Provide the (x, y) coordinate of the cell's center where the given text is located.  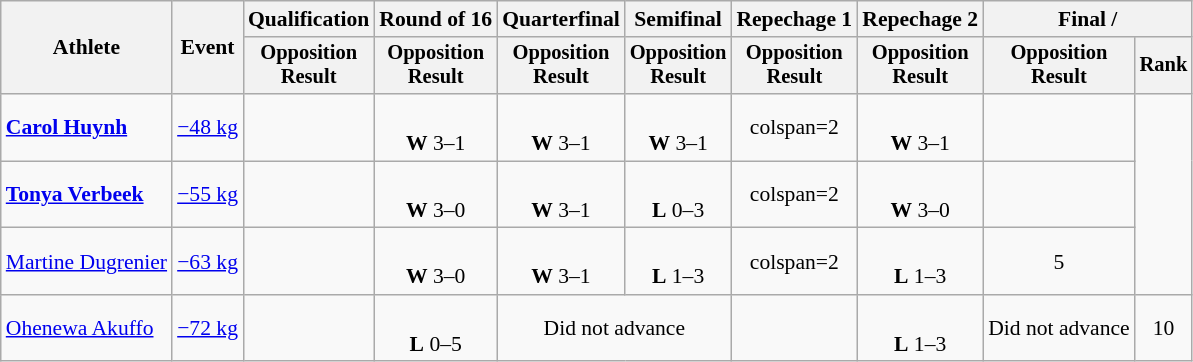
Athlete (86, 48)
L 0–5 (436, 328)
Rank (1164, 66)
Repechage 1 (794, 19)
Final / (1088, 19)
Tonya Verbeek (86, 194)
Semifinal (678, 19)
−55 kg (208, 194)
−63 kg (208, 262)
Round of 16 (436, 19)
L 0–3 (678, 194)
Martine Dugrenier (86, 262)
Event (208, 48)
10 (1164, 328)
Carol Huynh (86, 128)
Quarterfinal (561, 19)
Qualification (308, 19)
−48 kg (208, 128)
Repechage 2 (920, 19)
−72 kg (208, 328)
5 (1059, 262)
Ohenewa Akuffo (86, 328)
